Locate the cell with the specified text and output its [x, y] center coordinate. 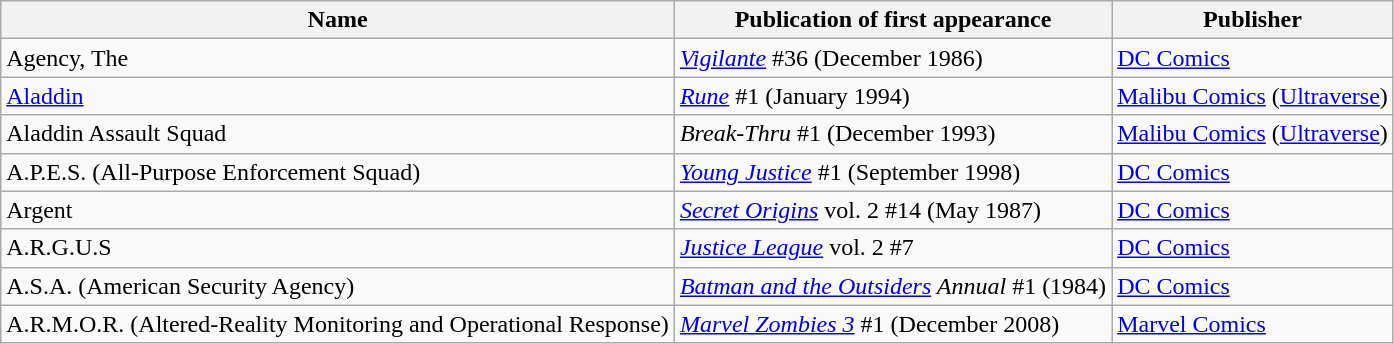
Rune #1 (January 1994) [892, 96]
Secret Origins vol. 2 #14 (May 1987) [892, 210]
Name [338, 20]
A.P.E.S. (All-Purpose Enforcement Squad) [338, 172]
Break-Thru #1 (December 1993) [892, 134]
Marvel Comics [1253, 324]
Aladdin [338, 96]
Agency, The [338, 58]
A.S.A. (American Security Agency) [338, 286]
Batman and the Outsiders Annual #1 (1984) [892, 286]
Young Justice #1 (September 1998) [892, 172]
A.R.M.O.R. (Altered-Reality Monitoring and Operational Response) [338, 324]
Vigilante #36 (December 1986) [892, 58]
Argent [338, 210]
Aladdin Assault Squad [338, 134]
Publication of first appearance [892, 20]
Marvel Zombies 3 #1 (December 2008) [892, 324]
A.R.G.U.S [338, 248]
Publisher [1253, 20]
Justice League vol. 2 #7 [892, 248]
